Locate the cell with the specified text and output its (x, y) center coordinate. 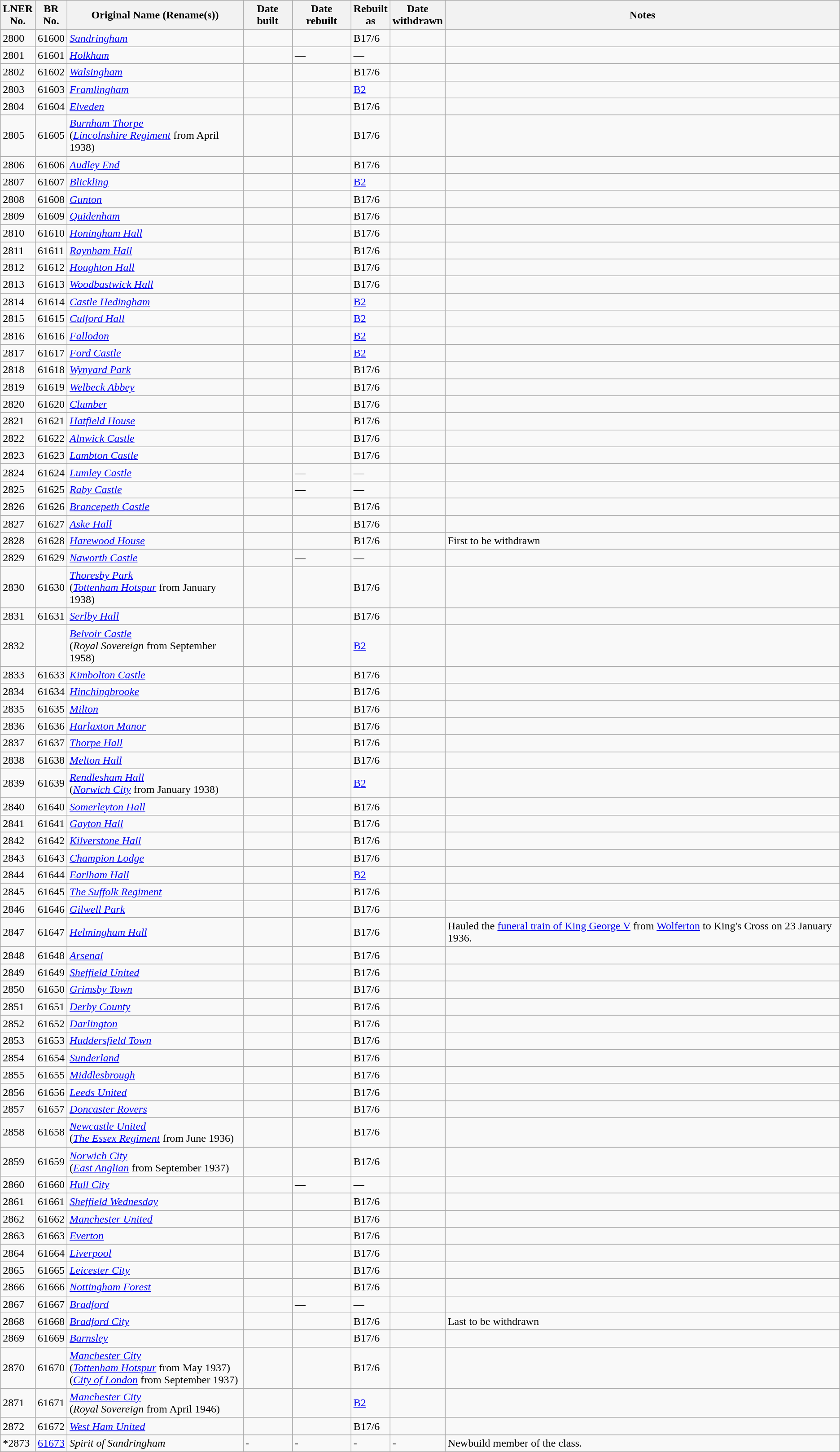
61635 (51, 709)
2825 (18, 489)
61641 (51, 823)
2810 (18, 233)
Naworth Castle (155, 558)
Culford Hall (155, 319)
61620 (51, 404)
61615 (51, 319)
Champion Lodge (155, 858)
Everton (155, 1236)
61646 (51, 909)
West Ham United (155, 1426)
Castle Hedingham (155, 302)
61610 (51, 233)
Gunton (155, 199)
Nottingham Forest (155, 1287)
2824 (18, 472)
Holkham (155, 55)
Sandringham (155, 38)
2871 (18, 1403)
61668 (51, 1321)
Blickling (155, 182)
61631 (51, 616)
2822 (18, 438)
2854 (18, 1058)
61648 (51, 955)
2842 (18, 840)
Bradford (155, 1304)
Welbeck Abbey (155, 387)
Hinchingbrooke (155, 692)
61628 (51, 541)
2840 (18, 806)
2859 (18, 1161)
61612 (51, 268)
61671 (51, 1403)
2818 (18, 370)
2834 (18, 692)
61672 (51, 1426)
2865 (18, 1270)
61644 (51, 875)
Rendlesham Hall(Norwich City from January 1938) (155, 783)
2855 (18, 1075)
2867 (18, 1304)
Last to be withdrawn (643, 1321)
Serlby Hall (155, 616)
Rebuiltas (371, 15)
61642 (51, 840)
61663 (51, 1236)
Hatfield House (155, 421)
*2873 (18, 1443)
61650 (51, 990)
Kilverstone Hall (155, 840)
Raby Castle (155, 489)
Elveden (155, 106)
Sheffield United (155, 972)
2812 (18, 268)
2800 (18, 38)
Newbuild member of the class. (643, 1443)
2817 (18, 353)
61617 (51, 353)
61664 (51, 1253)
61626 (51, 506)
2847 (18, 932)
Melton Hall (155, 760)
61657 (51, 1109)
Manchester City(Tottenham Hotspur from May 1937)(City of London from September 1937) (155, 1368)
2872 (18, 1426)
Aske Hall (155, 524)
2821 (18, 421)
2813 (18, 285)
Walsingham (155, 72)
61625 (51, 489)
61622 (51, 438)
Barnsley (155, 1338)
61667 (51, 1304)
2846 (18, 909)
61652 (51, 1024)
Wynyard Park (155, 370)
Bradford City (155, 1321)
2841 (18, 823)
2839 (18, 783)
Honingham Hall (155, 233)
Harlaxton Manor (155, 726)
2830 (18, 587)
First to be withdrawn (643, 541)
2835 (18, 709)
Date built (268, 15)
2814 (18, 302)
Alnwick Castle (155, 438)
2850 (18, 990)
Sheffield Wednesday (155, 1202)
2820 (18, 404)
Belvoir Castle(Royal Sovereign from September 1958) (155, 646)
2857 (18, 1109)
Framlingham (155, 89)
61616 (51, 336)
Woodbastwick Hall (155, 285)
61649 (51, 972)
61618 (51, 370)
61623 (51, 455)
61662 (51, 1219)
61629 (51, 558)
61627 (51, 524)
61630 (51, 587)
61609 (51, 216)
Gayton Hall (155, 823)
61659 (51, 1161)
Manchester City(Royal Sovereign from April 1946) (155, 1403)
Leeds United (155, 1092)
2806 (18, 165)
2848 (18, 955)
Lambton Castle (155, 455)
61651 (51, 1007)
61670 (51, 1368)
61638 (51, 760)
Helmingham Hall (155, 932)
2836 (18, 726)
61636 (51, 726)
2843 (18, 858)
Datewithdrawn (417, 15)
61673 (51, 1443)
61634 (51, 692)
2815 (18, 319)
61665 (51, 1270)
Hauled the funeral train of King George V from Wolferton to King's Cross on 23 January 1936. (643, 932)
2870 (18, 1368)
61647 (51, 932)
61640 (51, 806)
2828 (18, 541)
61602 (51, 72)
Hull City (155, 1185)
Thorpe Hall (155, 743)
2858 (18, 1132)
2809 (18, 216)
61643 (51, 858)
Audley End (155, 165)
2833 (18, 675)
61633 (51, 675)
Brancepeth Castle (155, 506)
Huddersfield Town (155, 1041)
61661 (51, 1202)
61611 (51, 250)
61660 (51, 1185)
Middlesbrough (155, 1075)
Earlham Hall (155, 875)
2861 (18, 1202)
61637 (51, 743)
61621 (51, 421)
2805 (18, 136)
2851 (18, 1007)
Manchester United (155, 1219)
61601 (51, 55)
2837 (18, 743)
2853 (18, 1041)
2819 (18, 387)
2866 (18, 1287)
2860 (18, 1185)
2869 (18, 1338)
2864 (18, 1253)
Thoresby Park(Tottenham Hotspur from January 1938) (155, 587)
2845 (18, 892)
2856 (18, 1092)
Original Name (Rename(s)) (155, 15)
Gilwell Park (155, 909)
61669 (51, 1338)
2852 (18, 1024)
2827 (18, 524)
Kimbolton Castle (155, 675)
2863 (18, 1236)
Liverpool (155, 1253)
2829 (18, 558)
2832 (18, 646)
Ford Castle (155, 353)
61624 (51, 472)
61655 (51, 1075)
2808 (18, 199)
Arsenal (155, 955)
Harewood House (155, 541)
Houghton Hall (155, 268)
Somerleyton Hall (155, 806)
61608 (51, 199)
61666 (51, 1287)
2831 (18, 616)
2811 (18, 250)
2801 (18, 55)
2823 (18, 455)
LNERNo. (18, 15)
2862 (18, 1219)
Newcastle United(The Essex Regiment from June 1936) (155, 1132)
61600 (51, 38)
61654 (51, 1058)
Raynham Hall (155, 250)
61606 (51, 165)
61639 (51, 783)
2804 (18, 106)
Milton (155, 709)
Doncaster Rovers (155, 1109)
2838 (18, 760)
Sunderland (155, 1058)
Quidenham (155, 216)
61653 (51, 1041)
61605 (51, 136)
2802 (18, 72)
Leicester City (155, 1270)
Norwich City(East Anglian from September 1937) (155, 1161)
BRNo. (51, 15)
2807 (18, 182)
61658 (51, 1132)
2826 (18, 506)
61614 (51, 302)
61603 (51, 89)
The Suffolk Regiment (155, 892)
61656 (51, 1092)
2803 (18, 89)
Darlington (155, 1024)
61619 (51, 387)
61613 (51, 285)
Fallodon (155, 336)
2849 (18, 972)
Burnham Thorpe(Lincolnshire Regiment from April 1938) (155, 136)
Lumley Castle (155, 472)
61604 (51, 106)
Clumber (155, 404)
2868 (18, 1321)
Date rebuilt (321, 15)
61645 (51, 892)
Derby County (155, 1007)
2844 (18, 875)
Grimsby Town (155, 990)
2816 (18, 336)
61607 (51, 182)
Spirit of Sandringham (155, 1443)
Notes (643, 15)
